Provide the [X, Y] coordinate of the cell's center where the given text is located.  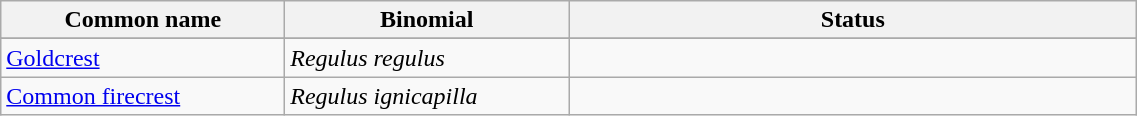
Status [853, 20]
Binomial [427, 20]
Regulus regulus [427, 58]
Common name [143, 20]
Goldcrest [143, 58]
Regulus ignicapilla [427, 96]
Common firecrest [143, 96]
